Search for the cell housing the specified text and yield its (x, y) center coordinate. 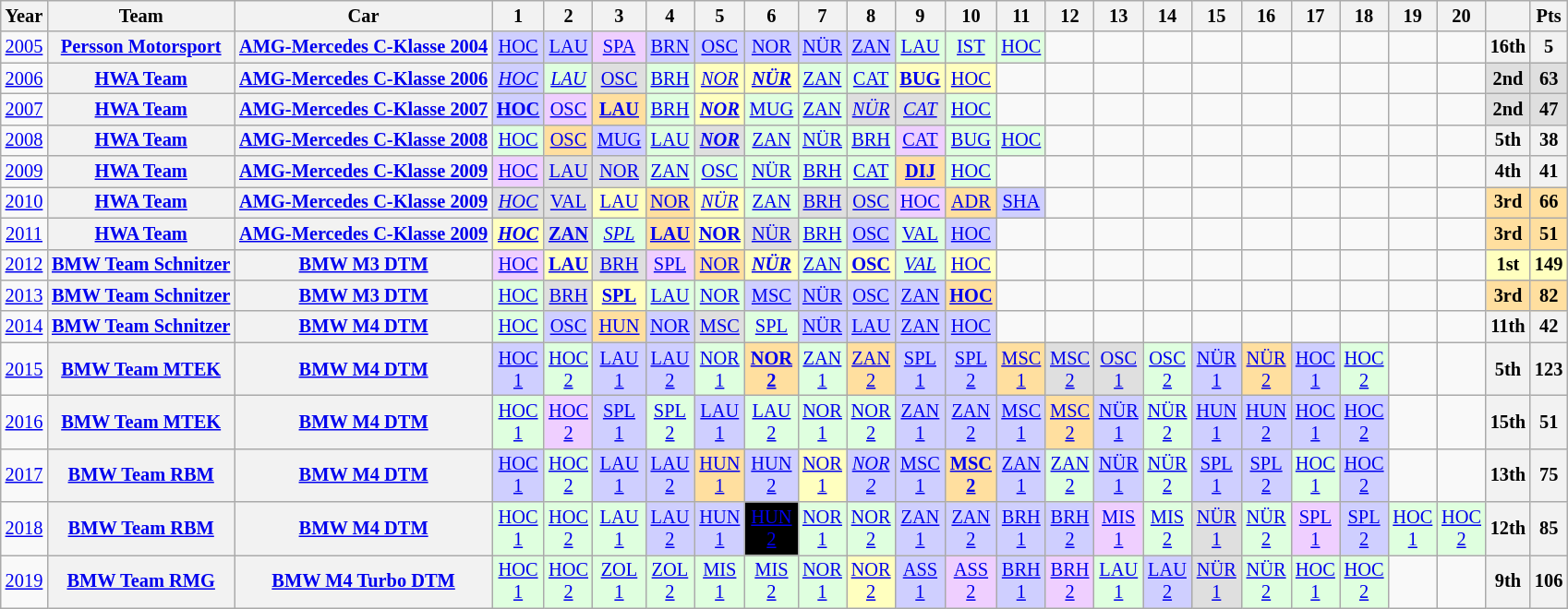
18 (1365, 16)
38 (1549, 140)
2008 (24, 140)
SPA (619, 47)
11th (1508, 327)
AMG-Mercedes C-Klasse 2004 (364, 47)
41 (1549, 172)
16 (1266, 16)
ZOL2 (670, 581)
2010 (24, 202)
2007 (24, 109)
Team (140, 16)
2006 (24, 78)
2018 (24, 529)
Year (24, 16)
ASS2 (971, 581)
2005 (24, 47)
9 (920, 16)
123 (1549, 369)
106 (1549, 581)
BMW M4 Turbo DTM (364, 581)
12 (1069, 16)
2014 (24, 327)
63 (1549, 78)
2015 (24, 369)
ASS1 (920, 581)
Car (364, 16)
BRN (670, 47)
AMG-Mercedes C-Klasse 2007 (364, 109)
DIJ (920, 172)
8 (872, 16)
OSC2 (1167, 369)
12th (1508, 529)
16th (1508, 47)
9th (1508, 581)
15th (1508, 422)
14 (1167, 16)
149 (1549, 265)
2017 (24, 475)
13 (1119, 16)
HUN (619, 327)
2019 (24, 581)
1 (518, 16)
66 (1549, 202)
Pts (1549, 16)
75 (1549, 475)
BMW Team RMG (140, 581)
OSC1 (1119, 369)
AMG-Mercedes C-Klasse 2006 (364, 78)
Persson Motorsport (140, 47)
11 (1021, 16)
13th (1508, 475)
2013 (24, 295)
4th (1508, 172)
17 (1315, 16)
3 (619, 16)
4 (670, 16)
85 (1549, 529)
2011 (24, 233)
IST (971, 47)
2009 (24, 172)
ZOL1 (619, 581)
AMG-Mercedes C-Klasse 2008 (364, 140)
SHA (1021, 202)
47 (1549, 109)
2 (569, 16)
2016 (24, 422)
42 (1549, 327)
2012 (24, 265)
6 (772, 16)
ADR (971, 202)
7 (822, 16)
82 (1549, 295)
1st (1508, 265)
19 (1413, 16)
15 (1216, 16)
10 (971, 16)
20 (1461, 16)
